From the cell containing the given text, extract its center point as [x, y] coordinate. 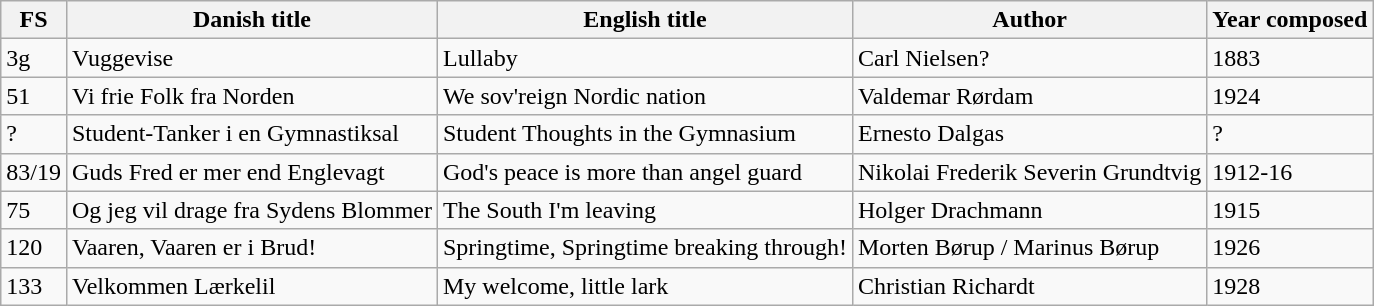
1915 [1290, 210]
Vuggevise [252, 58]
1928 [1290, 286]
51 [34, 96]
Morten Børup / Marinus Børup [1029, 248]
Danish title [252, 20]
Velkommen Lærkelil [252, 286]
We sov'reign Nordic nation [644, 96]
75 [34, 210]
Christian Richardt [1029, 286]
1924 [1290, 96]
Student-Tanker i en Gymnastiksal [252, 134]
Lullaby [644, 58]
Holger Drachmann [1029, 210]
Og jeg vil drage fra Sydens Blommer [252, 210]
Vaaren, Vaaren er i Brud! [252, 248]
FS [34, 20]
Nikolai Frederik Severin Grundtvig [1029, 172]
3g [34, 58]
My welcome, little lark [644, 286]
1883 [1290, 58]
English title [644, 20]
1912-16 [1290, 172]
Author [1029, 20]
The South I'm leaving [644, 210]
Ernesto Dalgas [1029, 134]
Vi frie Folk fra Norden [252, 96]
83/19 [34, 172]
Valdemar Rørdam [1029, 96]
Carl Nielsen? [1029, 58]
120 [34, 248]
Springtime, Springtime breaking through! [644, 248]
God's peace is more than angel guard [644, 172]
Year composed [1290, 20]
Student Thoughts in the Gymnasium [644, 134]
1926 [1290, 248]
133 [34, 286]
Guds Fred er mer end Englevagt [252, 172]
